Find where the given text appears and provide that cell's center as [x, y] coordinate. 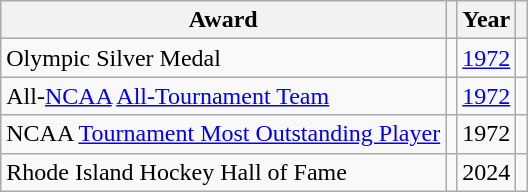
NCAA Tournament Most Outstanding Player [224, 134]
Award [224, 20]
Rhode Island Hockey Hall of Fame [224, 172]
Olympic Silver Medal [224, 58]
Year [486, 20]
2024 [486, 172]
All-NCAA All-Tournament Team [224, 96]
